Extract the [x, y] coordinate from the center of the cell holding the provided text.  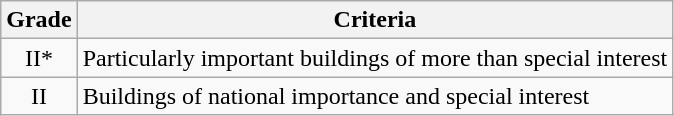
Criteria [375, 20]
Buildings of national importance and special interest [375, 96]
Grade [39, 20]
II* [39, 58]
Particularly important buildings of more than special interest [375, 58]
II [39, 96]
